Scan for the cell matching the given text and deliver its [x, y] coordinate at center. 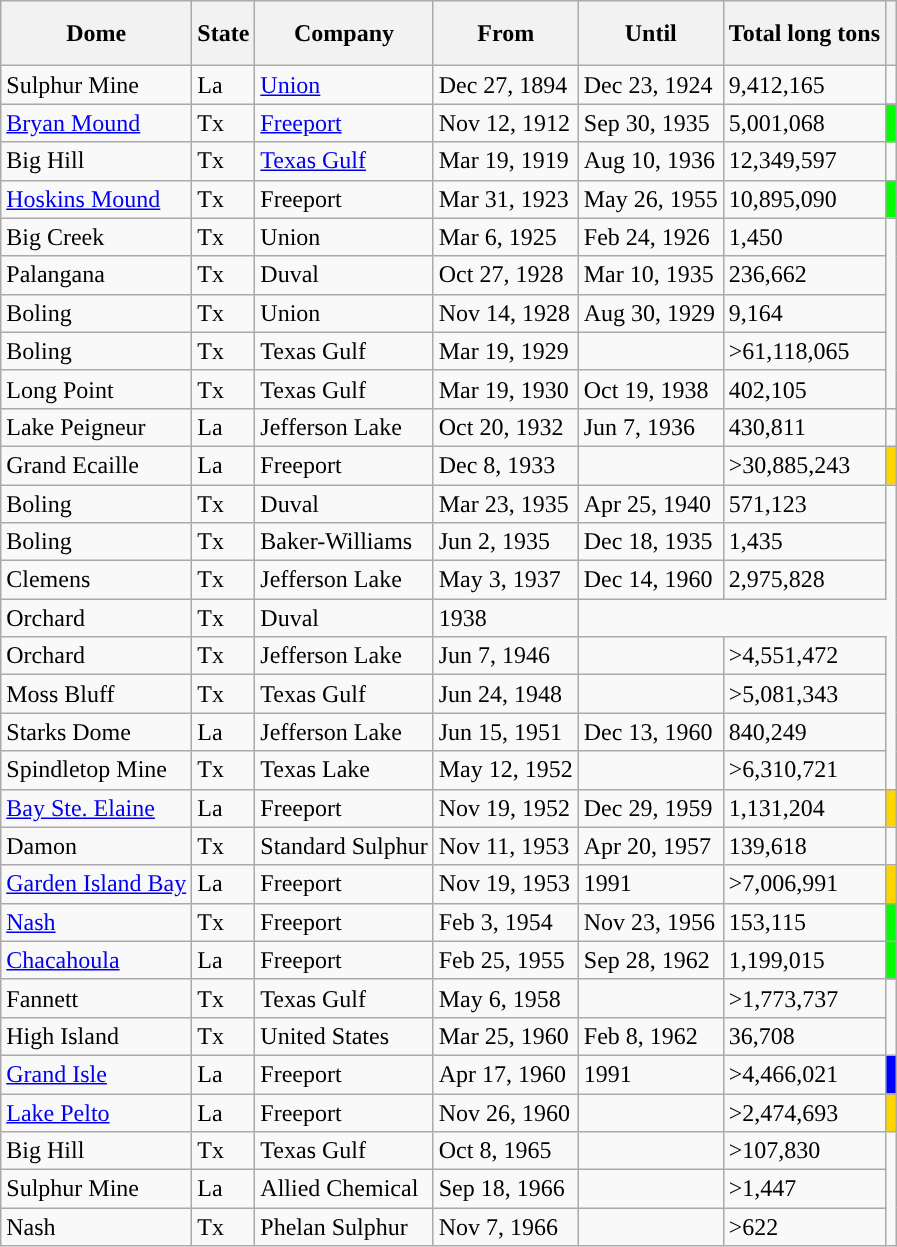
Allied Chemical [344, 1189]
>7,006,991 [804, 884]
Jun 7, 1936 [650, 427]
Oct 8, 1965 [506, 1151]
Dome [96, 34]
Mar 25, 1960 [506, 1036]
Dec 8, 1933 [506, 465]
May 12, 1952 [506, 770]
Nov 19, 1952 [506, 808]
Nov 26, 1960 [506, 1113]
>2,474,693 [804, 1113]
Nov 23, 1956 [650, 922]
Oct 19, 1938 [650, 389]
Nov 14, 1928 [506, 313]
Moss Bluff [96, 694]
May 26, 1955 [650, 199]
State [224, 34]
Grand Isle [96, 1074]
Fannett [96, 998]
Feb 24, 1926 [650, 237]
Until [650, 34]
>5,081,343 [804, 694]
Nov 19, 1953 [506, 884]
United States [344, 1036]
Lake Pelto [96, 1113]
Mar 19, 1930 [506, 389]
>1,447 [804, 1189]
From [506, 34]
2,975,828 [804, 580]
Jun 15, 1951 [506, 732]
139,618 [804, 846]
Spindletop Mine [96, 770]
Standard Sulphur [344, 846]
Baker-Williams [344, 542]
Clemens [96, 580]
Mar 10, 1935 [650, 275]
Dec 27, 1894 [506, 85]
Apr 25, 1940 [650, 503]
Garden Island Bay [96, 884]
Damon [96, 846]
Lake Peigneur [96, 427]
Long Point [96, 389]
Sep 30, 1935 [650, 123]
1,450 [804, 237]
>107,830 [804, 1151]
Apr 17, 1960 [506, 1074]
May 6, 1958 [506, 998]
Dec 29, 1959 [650, 808]
Chacahoula [96, 960]
Dec 14, 1960 [650, 580]
Grand Ecaille [96, 465]
Big Creek [96, 237]
236,662 [804, 275]
Aug 10, 1936 [650, 161]
Dec 18, 1935 [650, 542]
>30,885,243 [804, 465]
Jun 7, 1946 [506, 656]
1938 [506, 618]
Palangana [96, 275]
Jun 2, 1935 [506, 542]
Bay Ste. Elaine [96, 808]
>4,466,021 [804, 1074]
Company [344, 34]
10,895,090 [804, 199]
1,199,015 [804, 960]
Texas Lake [344, 770]
9,412,165 [804, 85]
Dec 23, 1924 [650, 85]
>6,310,721 [804, 770]
Mar 6, 1925 [506, 237]
Mar 23, 1935 [506, 503]
9,164 [804, 313]
Apr 20, 1957 [650, 846]
Mar 19, 1929 [506, 351]
12,349,597 [804, 161]
High Island [96, 1036]
Mar 31, 1923 [506, 199]
36,708 [804, 1036]
Phelan Sulphur [344, 1227]
Nov 12, 1912 [506, 123]
>1,773,737 [804, 998]
Sep 18, 1966 [506, 1189]
153,115 [804, 922]
1,131,204 [804, 808]
Starks Dome [96, 732]
Dec 13, 1960 [650, 732]
Nov 11, 1953 [506, 846]
840,249 [804, 732]
Total long tons [804, 34]
Nov 7, 1966 [506, 1227]
>61,118,065 [804, 351]
Aug 30, 1929 [650, 313]
Sep 28, 1962 [650, 960]
Feb 25, 1955 [506, 960]
Jun 24, 1948 [506, 694]
571,123 [804, 503]
430,811 [804, 427]
5,001,068 [804, 123]
1,435 [804, 542]
May 3, 1937 [506, 580]
Oct 27, 1928 [506, 275]
Hoskins Mound [96, 199]
Bryan Mound [96, 123]
Feb 3, 1954 [506, 922]
>622 [804, 1227]
Oct 20, 1932 [506, 427]
>4,551,472 [804, 656]
402,105 [804, 389]
Feb 8, 1962 [650, 1036]
Mar 19, 1919 [506, 161]
